For the text-containing cell, return its midpoint in (X, Y) coordinate format. 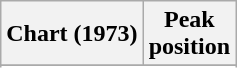
Peak position (189, 34)
Chart (1973) (72, 34)
